Return the (x, y) coordinate for the center point of the cell that contains the specified text.  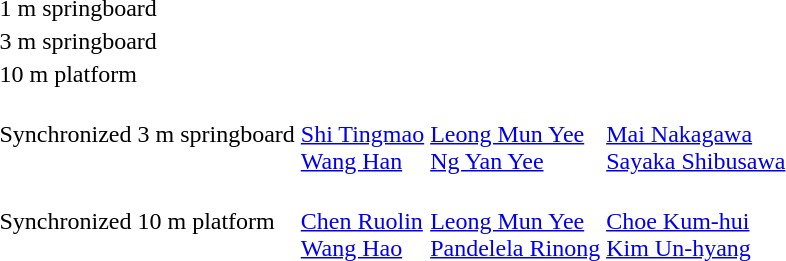
Shi TingmaoWang Han (362, 134)
Leong Mun YeeNg Yan Yee (516, 134)
